Provide the [x, y] coordinate of the cell's center where the given text is located.  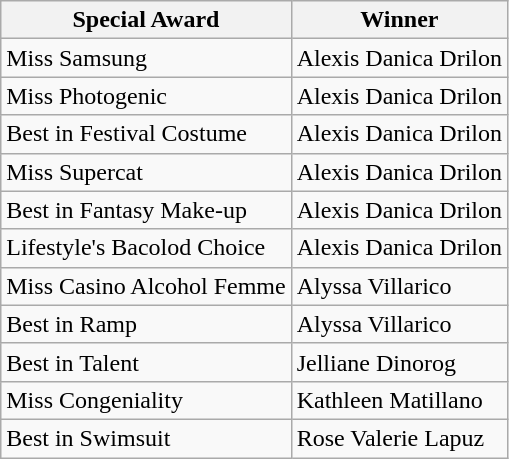
Best in Talent [146, 362]
Miss Samsung [146, 58]
Winner [399, 20]
Lifestyle's Bacolod Choice [146, 248]
Kathleen Matillano [399, 400]
Miss Supercat [146, 172]
Best in Swimsuit [146, 438]
Miss Congeniality [146, 400]
Rose Valerie Lapuz [399, 438]
Miss Photogenic [146, 96]
Best in Ramp [146, 324]
Best in Fantasy Make-up [146, 210]
Special Award [146, 20]
Jelliane Dinorog [399, 362]
Best in Festival Costume [146, 134]
Miss Casino Alcohol Femme [146, 286]
